Detect which cell encompasses the target text, then output its [x, y] center coordinate. 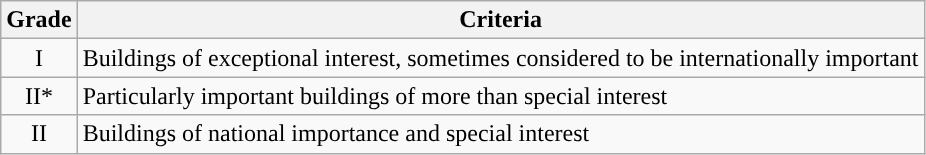
Grade [39, 20]
Buildings of national importance and special interest [500, 134]
Particularly important buildings of more than special interest [500, 96]
Buildings of exceptional interest, sometimes considered to be internationally important [500, 58]
I [39, 58]
Criteria [500, 20]
II [39, 134]
II* [39, 96]
